Determine the (X, Y) coordinate at the center of the cell enclosing the given text.  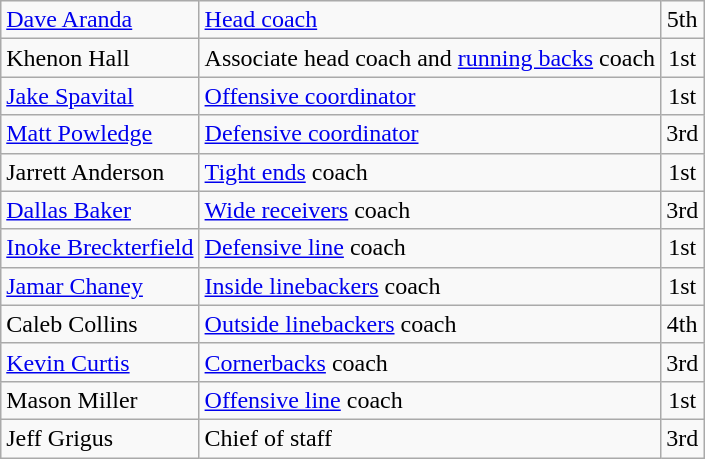
Defensive coordinator (430, 134)
Matt Powledge (100, 134)
Inside linebackers coach (430, 286)
Jamar Chaney (100, 286)
Cornerbacks coach (430, 362)
4th (682, 324)
Jarrett Anderson (100, 172)
Jeff Grigus (100, 438)
Dallas Baker (100, 210)
Inoke Breckterfield (100, 248)
Offensive coordinator (430, 96)
Outside linebackers coach (430, 324)
Chief of staff (430, 438)
Mason Miller (100, 400)
Kevin Curtis (100, 362)
Offensive line coach (430, 400)
Khenon Hall (100, 58)
Tight ends coach (430, 172)
Head coach (430, 20)
Wide receivers coach (430, 210)
Defensive line coach (430, 248)
5th (682, 20)
Caleb Collins (100, 324)
Associate head coach and running backs coach (430, 58)
Dave Aranda (100, 20)
Jake Spavital (100, 96)
